From the cell containing the given text, extract its center point as [X, Y] coordinate. 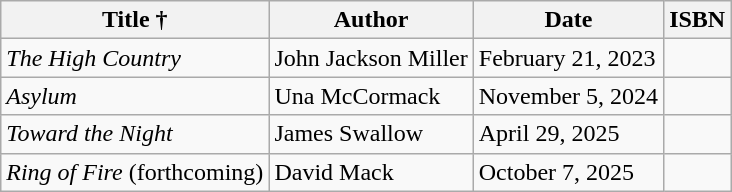
April 29, 2025 [568, 134]
November 5, 2024 [568, 96]
David Mack [371, 172]
John Jackson Miller [371, 58]
The High Country [135, 58]
February 21, 2023 [568, 58]
Date [568, 20]
Toward the Night [135, 134]
Una McCormack [371, 96]
Ring of Fire (forthcoming) [135, 172]
James Swallow [371, 134]
Author [371, 20]
Title † [135, 20]
October 7, 2025 [568, 172]
ISBN [698, 20]
Asylum [135, 96]
